Detect which cell encompasses the target text, then output its [X, Y] center coordinate. 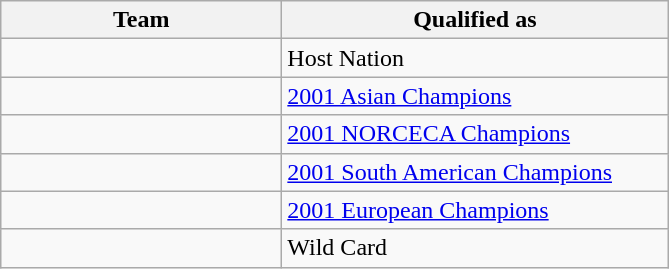
Team [142, 20]
Qualified as [475, 20]
2001 Asian Champions [475, 96]
2001 European Champions [475, 210]
2001 South American Champions [475, 172]
Host Nation [475, 58]
Wild Card [475, 248]
2001 NORCECA Champions [475, 134]
